Capture the cell that displays the provided text and extract its [x, y] central coordinate. 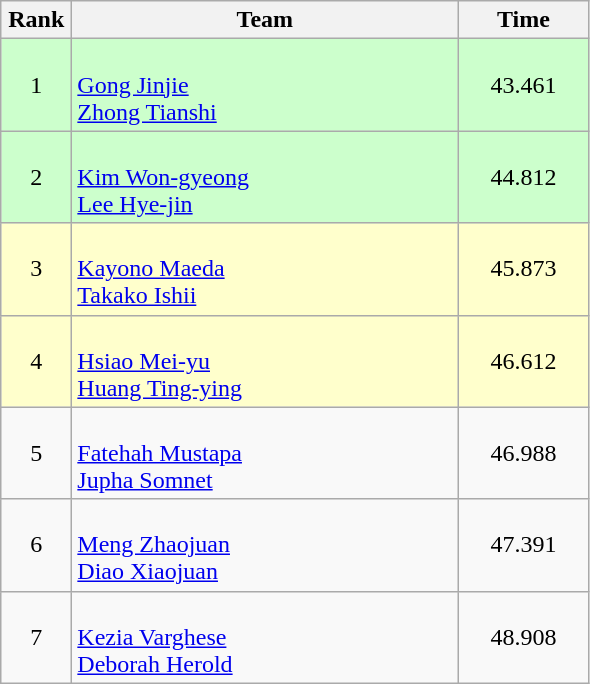
7 [36, 637]
47.391 [524, 545]
Time [524, 20]
Team [265, 20]
5 [36, 453]
48.908 [524, 637]
1 [36, 85]
44.812 [524, 177]
4 [36, 361]
46.612 [524, 361]
2 [36, 177]
Meng ZhaojuanDiao Xiaojuan [265, 545]
Fatehah MustapaJupha Somnet [265, 453]
Kim Won-gyeongLee Hye-jin [265, 177]
Rank [36, 20]
Kayono MaedaTakako Ishii [265, 269]
45.873 [524, 269]
46.988 [524, 453]
3 [36, 269]
6 [36, 545]
43.461 [524, 85]
Kezia VargheseDeborah Herold [265, 637]
Hsiao Mei-yuHuang Ting-ying [265, 361]
Gong JinjieZhong Tianshi [265, 85]
